For the text-containing cell, return its midpoint in [x, y] coordinate format. 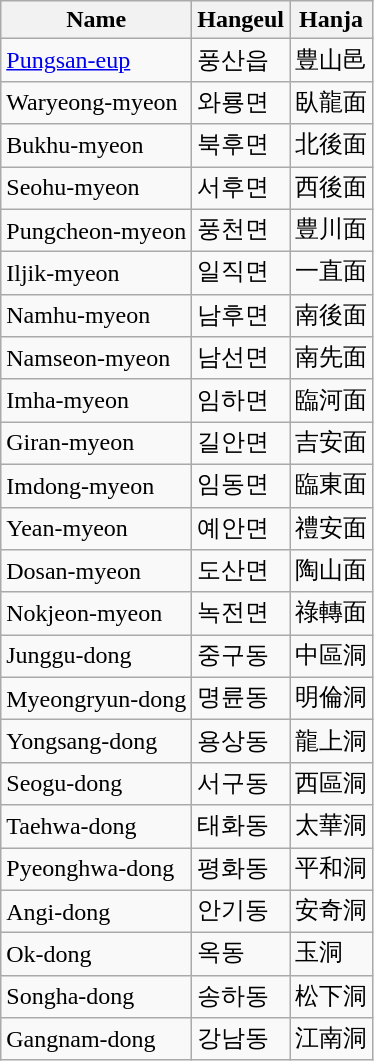
明倫洞 [332, 698]
Angi-dong [96, 912]
용상동 [241, 742]
Waryeong-myeon [96, 102]
祿轉面 [332, 614]
Hangeul [241, 20]
南先面 [332, 358]
Bukhu-myeon [96, 146]
陶山面 [332, 572]
西後面 [332, 188]
北後面 [332, 146]
Giran-myeon [96, 444]
명륜동 [241, 698]
Pungsan-eup [96, 60]
Junggu-dong [96, 656]
豊川面 [332, 230]
예안면 [241, 528]
풍천면 [241, 230]
중구동 [241, 656]
龍上洞 [332, 742]
임하면 [241, 400]
남후면 [241, 316]
Taehwa-dong [96, 826]
臨河面 [332, 400]
임동면 [241, 486]
송하동 [241, 996]
풍산읍 [241, 60]
Seohu-myeon [96, 188]
臨東面 [332, 486]
Gangnam-dong [96, 1040]
平和洞 [332, 870]
길안면 [241, 444]
평화동 [241, 870]
南後面 [332, 316]
태화동 [241, 826]
남선면 [241, 358]
Ok-dong [96, 954]
Songha-dong [96, 996]
강남동 [241, 1040]
吉安面 [332, 444]
옥동 [241, 954]
臥龍面 [332, 102]
서구동 [241, 784]
江南洞 [332, 1040]
Pyeonghwa-dong [96, 870]
Myeongryun-dong [96, 698]
녹전면 [241, 614]
中區洞 [332, 656]
Pungcheon-myeon [96, 230]
Nokjeon-myeon [96, 614]
Dosan-myeon [96, 572]
Yean-myeon [96, 528]
Imdong-myeon [96, 486]
禮安面 [332, 528]
Namhu-myeon [96, 316]
松下洞 [332, 996]
Iljik-myeon [96, 274]
안기동 [241, 912]
Namseon-myeon [96, 358]
太華洞 [332, 826]
Seogu-dong [96, 784]
도산면 [241, 572]
玉洞 [332, 954]
西區洞 [332, 784]
Hanja [332, 20]
Imha-myeon [96, 400]
일직면 [241, 274]
Name [96, 20]
豊山邑 [332, 60]
북후면 [241, 146]
와룡면 [241, 102]
서후면 [241, 188]
一直面 [332, 274]
Yongsang-dong [96, 742]
安奇洞 [332, 912]
